Identify which cell holds the provided text, then report its (x, y) central coordinate. 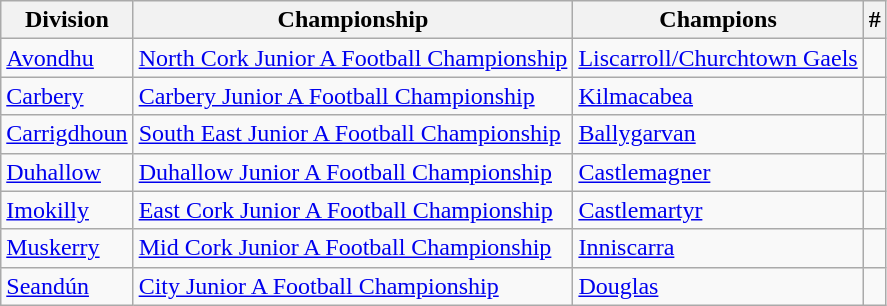
Champions (718, 20)
Inniscarra (718, 248)
Avondhu (67, 58)
Muskerry (67, 248)
Carbery Junior A Football Championship (353, 96)
Seandún (67, 286)
Championship (353, 20)
Division (67, 20)
East Cork Junior A Football Championship (353, 210)
Carbery (67, 96)
City Junior A Football Championship (353, 286)
# (874, 20)
Duhallow Junior A Football Championship (353, 172)
Duhallow (67, 172)
Mid Cork Junior A Football Championship (353, 248)
Castlemagner (718, 172)
Carrigdhoun (67, 134)
Douglas (718, 286)
North Cork Junior A Football Championship (353, 58)
Liscarroll/Churchtown Gaels (718, 58)
Castlemartyr (718, 210)
Ballygarvan (718, 134)
Imokilly (67, 210)
South East Junior A Football Championship (353, 134)
Kilmacabea (718, 96)
